Capture the cell that displays the provided text and extract its (X, Y) central coordinate. 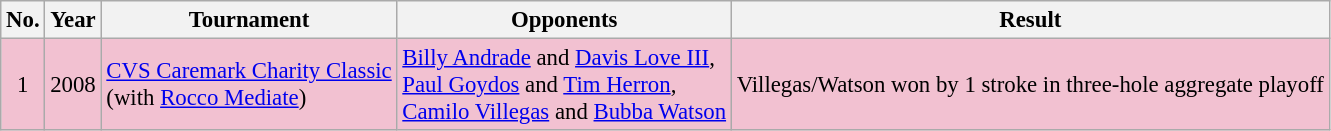
Result (1030, 20)
Billy Andrade and Davis Love III, Paul Goydos and Tim Herron, Camilo Villegas and Bubba Watson (564, 85)
Villegas/Watson won by 1 stroke in three-hole aggregate playoff (1030, 85)
No. (23, 20)
Opponents (564, 20)
Tournament (249, 20)
CVS Caremark Charity Classic(with Rocco Mediate) (249, 85)
1 (23, 85)
2008 (73, 85)
Year (73, 20)
